Identify which cell holds the provided text, then report its [x, y] central coordinate. 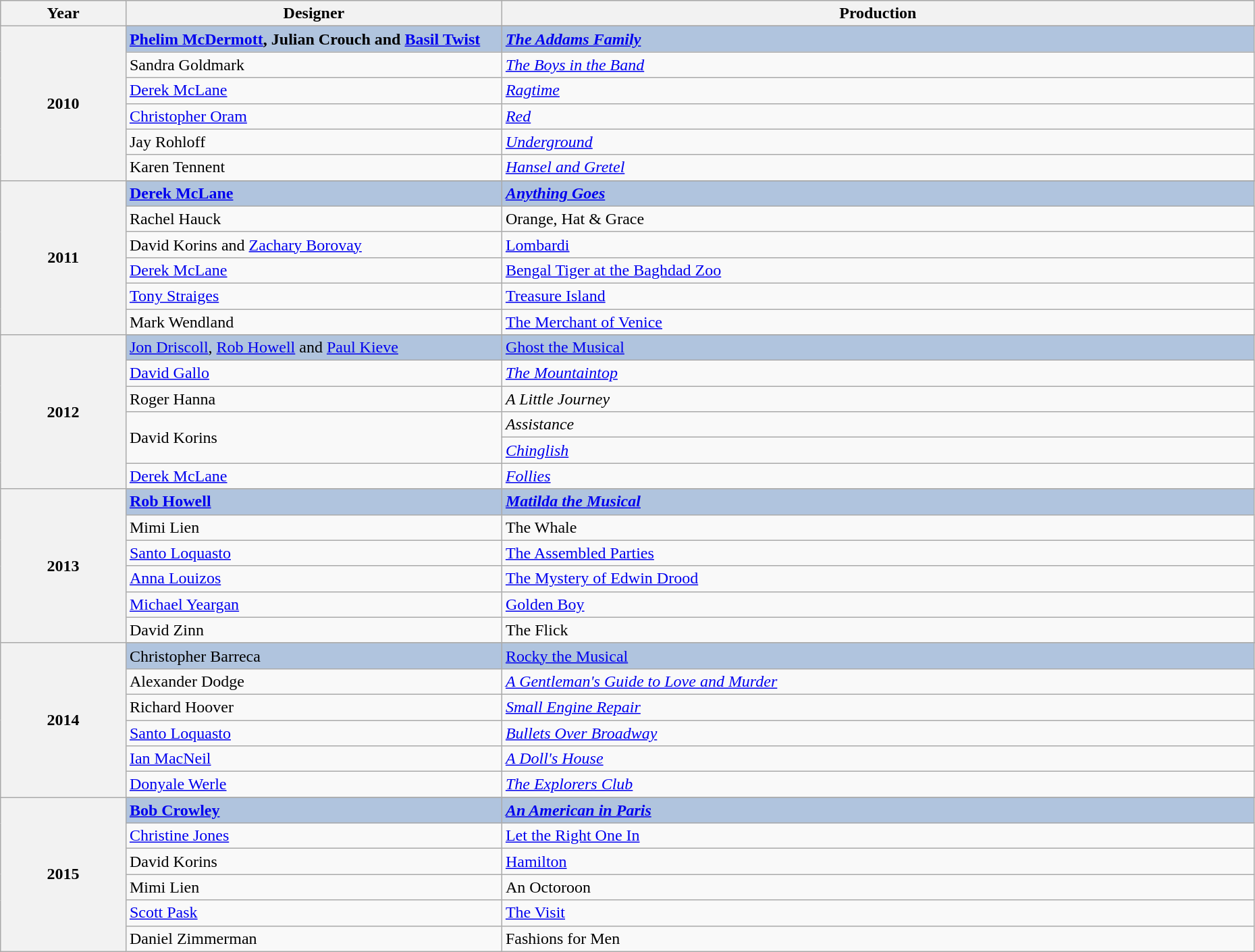
Bengal Tiger at the Baghdad Zoo [878, 270]
Lombardi [878, 244]
Christopher Oram [313, 116]
Scott Pask [313, 913]
Donyale Werle [313, 785]
An American in Paris [878, 810]
Hansel and Gretel [878, 167]
Phelim McDermott, Julian Crouch and Basil Twist [313, 39]
Daniel Zimmerman [313, 938]
Treasure Island [878, 296]
The Mountaintop [878, 373]
2015 [63, 874]
Sandra Goldmark [313, 65]
The Assembled Parties [878, 553]
Anna Louizos [313, 579]
The Boys in the Band [878, 65]
2014 [63, 720]
Underground [878, 142]
Jon Driscoll, Rob Howell and Paul Kieve [313, 348]
Rachel Hauck [313, 219]
Alexander Dodge [313, 681]
Michael Yeargan [313, 604]
Ghost the Musical [878, 348]
Mark Wendland [313, 322]
Designer [313, 14]
An Octoroon [878, 887]
2013 [63, 566]
The Merchant of Venice [878, 322]
A Doll's House [878, 759]
Jay Rohloff [313, 142]
The Whale [878, 527]
Anything Goes [878, 193]
Karen Tennent [313, 167]
Assistance [878, 425]
Orange, Hat & Grace [878, 219]
Follies [878, 476]
Red [878, 116]
Rocky the Musical [878, 656]
Hamilton [878, 862]
Tony Straiges [313, 296]
Matilda the Musical [878, 502]
Roger Hanna [313, 399]
Richard Hoover [313, 707]
Small Engine Repair [878, 707]
Christopher Barreca [313, 656]
David Korins and Zachary Borovay [313, 244]
David Gallo [313, 373]
Fashions for Men [878, 938]
Let the Right One In [878, 836]
Chinglish [878, 450]
The Addams Family [878, 39]
The Explorers Club [878, 785]
Year [63, 14]
2010 [63, 103]
Bob Crowley [313, 810]
Production [878, 14]
Ian MacNeil [313, 759]
The Visit [878, 913]
2012 [63, 412]
Christine Jones [313, 836]
2011 [63, 257]
The Mystery of Edwin Drood [878, 579]
A Gentleman's Guide to Love and Murder [878, 681]
David Zinn [313, 630]
Bullets Over Broadway [878, 733]
The Flick [878, 630]
A Little Journey [878, 399]
Rob Howell [313, 502]
Golden Boy [878, 604]
Ragtime [878, 90]
